Return (x, y) of the center of cell containing provided text 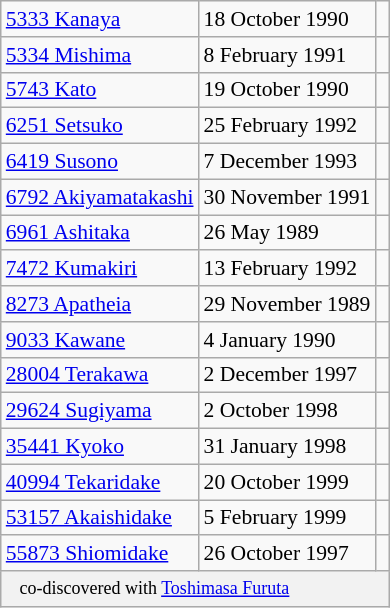
26 May 1989 (288, 233)
7472 Kumakiri (100, 269)
29624 Sugiyama (100, 411)
6251 Setsuko (100, 126)
25 February 1992 (288, 126)
30 November 1991 (288, 197)
5333 Kanaya (100, 19)
5743 Kato (100, 90)
31 January 1998 (288, 447)
40994 Tekaridake (100, 482)
2 December 1997 (288, 375)
5334 Mishima (100, 55)
8273 Apatheia (100, 304)
18 October 1990 (288, 19)
19 October 1990 (288, 90)
28004 Terakawa (100, 375)
55873 Shiomidake (100, 554)
9033 Kawane (100, 340)
20 October 1999 (288, 482)
4 January 1990 (288, 340)
8 February 1991 (288, 55)
35441 Kyoko (100, 447)
6792 Akiyamatakashi (100, 197)
co-discovered with Toshimasa Furuta (196, 589)
26 October 1997 (288, 554)
2 October 1998 (288, 411)
13 February 1992 (288, 269)
7 December 1993 (288, 162)
29 November 1989 (288, 304)
6419 Susono (100, 162)
5 February 1999 (288, 518)
53157 Akaishidake (100, 518)
6961 Ashitaka (100, 233)
